Find where the given text appears and provide that cell's center as [X, Y] coordinate. 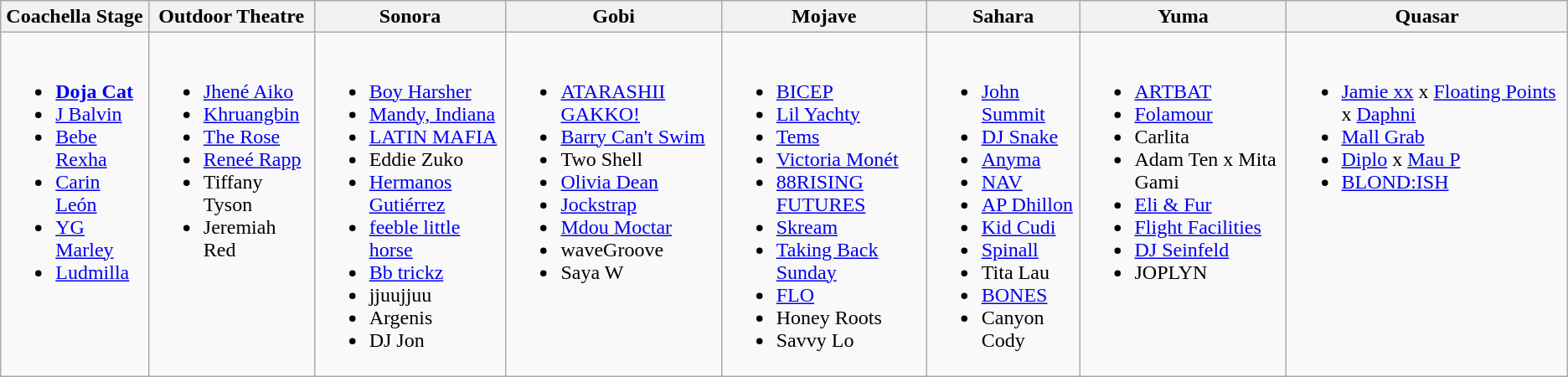
Coachella Stage [75, 17]
Jhené AikoKhruangbinThe RoseReneé RappTiffany Tyson Jeremiah Red [231, 204]
Outdoor Theatre [231, 17]
Mojave [824, 17]
Quasar [1427, 17]
Jamie xx x Floating Points x Daphni Mall Grab Diplo x Mau P BLOND:ISH [1427, 204]
Doja CatJ BalvinBebe RexhaCarin LeónYG MarleyLudmilla [75, 204]
Sahara [1003, 17]
ATARASHII GAKKO!Barry Can't SwimTwo ShellOlivia DeanJockstrapMdou MoctarwaveGroove Saya W [613, 204]
BICEPLil YachtyTemsVictoria Monét88RISING FUTURES Skream Taking Back SundayFLOHoney Roots Savvy Lo [824, 204]
John SummitDJ SnakeAnymaNAVAP Dhillon Kid Cudi SpinallTita LauBONES Canyon Cody [1003, 204]
ARTBATFolamourCarlitaAdam Ten x Mita GamiEli & FurFlight FacilitiesDJ SeinfeldJOPLYN [1183, 204]
Boy HarsherMandy, IndianaLATIN MAFIAEddie ZukoHermanos Gutiérrezfeeble little horseBb trickzjjuujjuuArgenis DJ Jon [410, 204]
Yuma [1183, 17]
Gobi [613, 17]
Sonora [410, 17]
